Detect which cell encompasses the target text, then output its (X, Y) center coordinate. 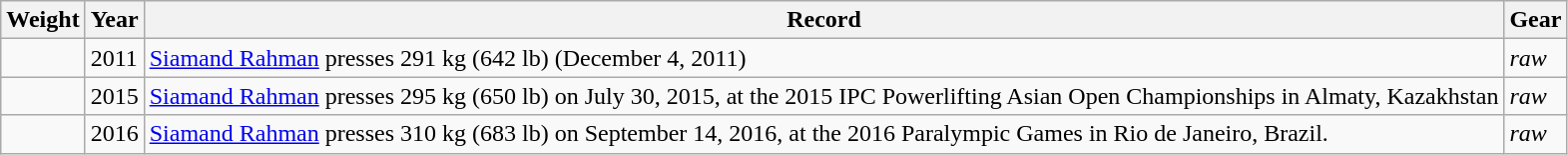
2015 (114, 96)
2016 (114, 134)
Weight (43, 20)
Siamand Rahman presses 310 kg (683 lb) on September 14, 2016, at the 2016 Paralympic Games in Rio de Janeiro, Brazil. (824, 134)
Gear (1535, 20)
Siamand Rahman presses 295 kg (650 lb) on July 30, 2015, at the 2015 IPC Powerlifting Asian Open Championships in Almaty, Kazakhstan (824, 96)
2011 (114, 58)
Year (114, 20)
Record (824, 20)
Siamand Rahman presses 291 kg (642 lb) (December 4, 2011) (824, 58)
